Search for the cell housing the specified text and yield its (X, Y) center coordinate. 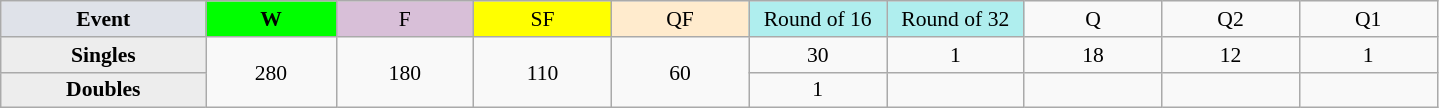
Doubles (104, 90)
QF (680, 19)
Singles (104, 55)
60 (680, 72)
Q1 (1368, 19)
180 (405, 72)
30 (818, 55)
12 (1231, 55)
110 (543, 72)
Q (1093, 19)
F (405, 19)
Event (104, 19)
18 (1093, 55)
Round of 16 (818, 19)
Q2 (1231, 19)
W (271, 19)
280 (271, 72)
Round of 32 (955, 19)
SF (543, 19)
